Pinpoint the cell where the given text exists, returning its [X, Y] midpoint coordinate. 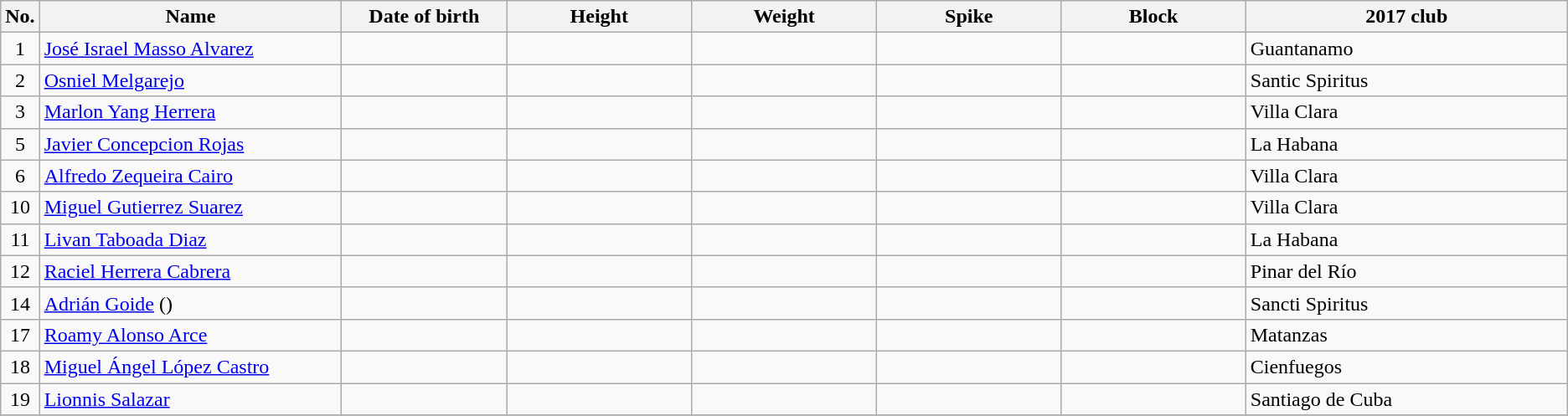
17 [20, 335]
Alfredo Zequeira Cairo [191, 176]
Santiago de Cuba [1406, 399]
Block [1153, 17]
José Israel Masso Alvarez [191, 49]
Adrián Goide () [191, 303]
Name [191, 17]
Cienfuegos [1406, 367]
Lionnis Salazar [191, 399]
Raciel Herrera Cabrera [191, 271]
Spike [969, 17]
Date of birth [424, 17]
Height [600, 17]
Marlon Yang Herrera [191, 112]
2 [20, 80]
1 [20, 49]
Miguel Ángel López Castro [191, 367]
Weight [784, 17]
Osniel Melgarejo [191, 80]
14 [20, 303]
3 [20, 112]
19 [20, 399]
Santic Spiritus [1406, 80]
5 [20, 144]
Pinar del Río [1406, 271]
Livan Taboada Diaz [191, 239]
6 [20, 176]
10 [20, 208]
Sancti Spiritus [1406, 303]
Miguel Gutierrez Suarez [191, 208]
12 [20, 271]
Roamy Alonso Arce [191, 335]
Matanzas [1406, 335]
Guantanamo [1406, 49]
11 [20, 239]
No. [20, 17]
18 [20, 367]
2017 club [1406, 17]
Javier Concepcion Rojas [191, 144]
